Find where the given text appears and provide that cell's center as (x, y) coordinate. 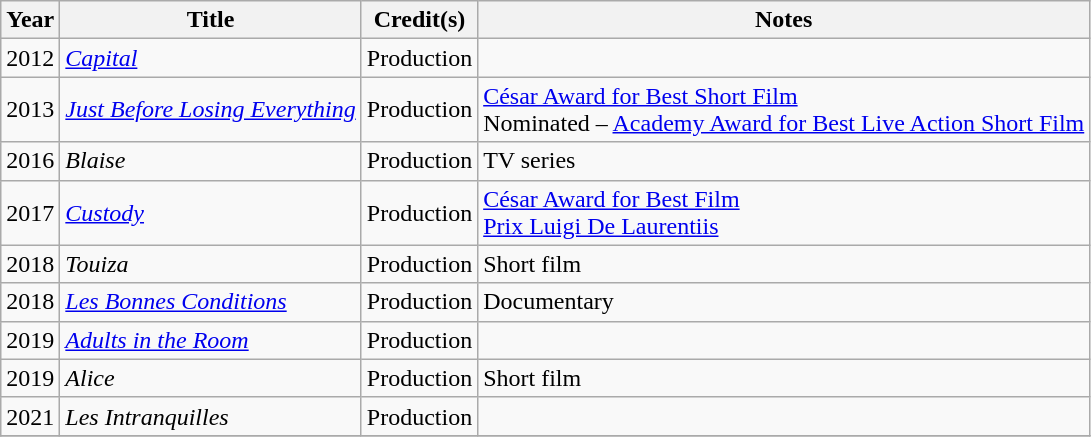
Title (210, 20)
Documentary (784, 302)
Notes (784, 20)
2021 (30, 416)
Just Before Losing Everything (210, 110)
Credit(s) (419, 20)
César Award for Best FilmPrix Luigi De Laurentiis (784, 212)
Les Bonnes Conditions (210, 302)
TV series (784, 161)
2017 (30, 212)
2013 (30, 110)
Les Intranquilles (210, 416)
Year (30, 20)
Touiza (210, 264)
Adults in the Room (210, 340)
Custody (210, 212)
Blaise (210, 161)
Capital (210, 58)
2016 (30, 161)
César Award for Best Short FilmNominated – Academy Award for Best Live Action Short Film (784, 110)
Alice (210, 378)
2012 (30, 58)
